Pinpoint the cell where the given text exists, returning its (x, y) midpoint coordinate. 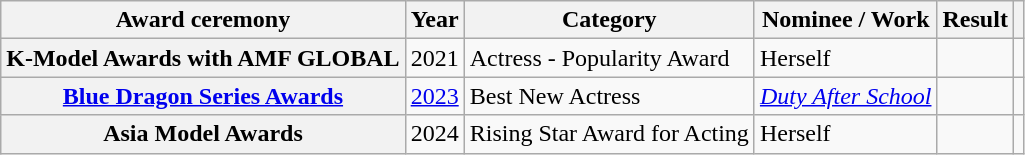
Year (434, 20)
Blue Dragon Series Awards (203, 96)
Result (975, 20)
K-Model Awards with AMF GLOBAL (203, 58)
Nominee / Work (846, 20)
Duty After School (846, 96)
Rising Star Award for Acting (609, 134)
Award ceremony (203, 20)
Asia Model Awards (203, 134)
2021 (434, 58)
2024 (434, 134)
2023 (434, 96)
Actress - Popularity Award (609, 58)
Best New Actress (609, 96)
Category (609, 20)
